Identify which cell holds the provided text, then report its [X, Y] central coordinate. 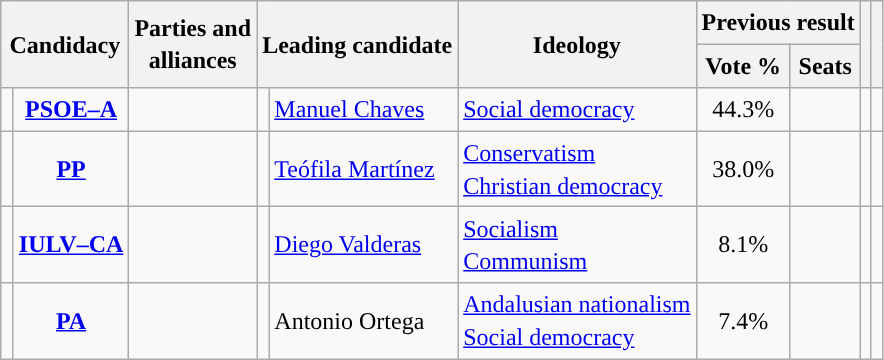
Previous result [778, 22]
7.4% [743, 321]
Seats [825, 66]
Candidacy [65, 44]
PP [71, 169]
ConservatismChristian democracy [577, 169]
IULV–CA [71, 245]
PA [71, 321]
Andalusian nationalismSocial democracy [577, 321]
PSOE–A [71, 110]
8.1% [743, 245]
Teófila Martínez [364, 169]
44.3% [743, 110]
Leading candidate [358, 44]
38.0% [743, 169]
Parties andalliances [193, 44]
Ideology [577, 44]
Antonio Ortega [364, 321]
Vote % [743, 66]
SocialismCommunism [577, 245]
Manuel Chaves [364, 110]
Diego Valderas [364, 245]
Social democracy [577, 110]
